Detect which cell encompasses the target text, then output its (X, Y) center coordinate. 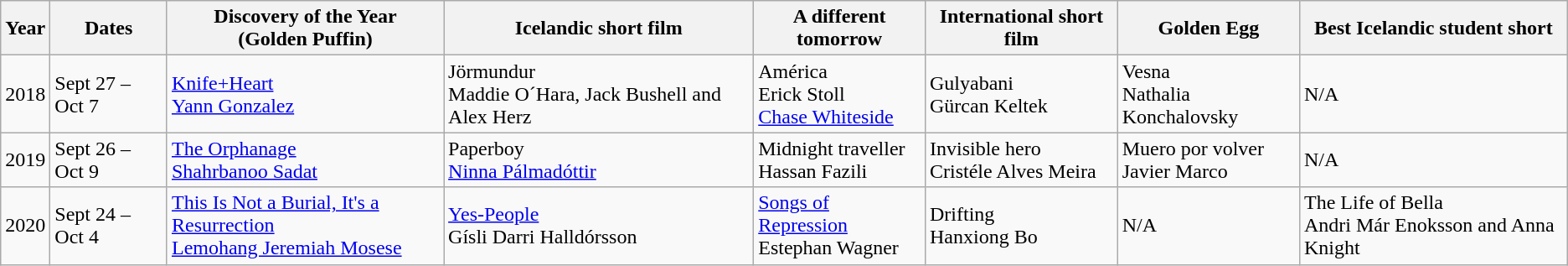
Dates (109, 29)
Midnight travellerHassan Fazili (839, 159)
Best Icelandic student short (1433, 29)
AméricaErick StollChase Whiteside (839, 94)
Year (25, 29)
JörmundurMaddie O´Hara, Jack Bushell and Alex Herz (599, 94)
GulyabaniGürcan Keltek (1021, 94)
The OrphanageShahrbanoo Sadat (305, 159)
Invisible heroCristéle Alves Meira (1021, 159)
Yes-PeopleGísli Darri Halldórsson (599, 226)
Sept 24 – Oct 4 (109, 226)
Sept 26 – Oct 9 (109, 159)
Muero por volverJavier Marco (1208, 159)
Sept 27 – Oct 7 (109, 94)
2018 (25, 94)
This Is Not a Burial, It's a ResurrectionLemohang Jeremiah Mosese (305, 226)
2019 (25, 159)
2020 (25, 226)
Icelandic short film (599, 29)
International short film (1021, 29)
Songs of RepressionEstephan Wagner (839, 226)
VesnaNathalia Konchalovsky (1208, 94)
DriftingHanxiong Bo (1021, 226)
Golden Egg (1208, 29)
Knife+HeartYann Gonzalez (305, 94)
PaperboyNinna Pálmadóttir (599, 159)
A different tomorrow (839, 29)
The Life of BellaAndri Már Enoksson and Anna Knight (1433, 226)
Discovery of the Year(Golden Puffin) (305, 29)
